Provide the [X, Y] coordinate of the cell's center where the given text is located.  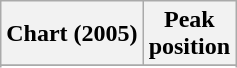
Peakposition [189, 34]
Chart (2005) [72, 34]
